For the text-containing cell, return its midpoint in [x, y] coordinate format. 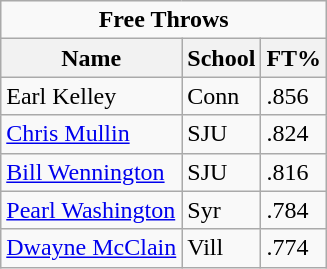
Conn [222, 96]
School [222, 58]
Pearl Washington [92, 210]
Earl Kelley [92, 96]
.824 [294, 134]
Dwayne McClain [92, 248]
Syr [222, 210]
Name [92, 58]
.774 [294, 248]
Chris Mullin [92, 134]
.784 [294, 210]
FT% [294, 58]
.816 [294, 172]
Bill Wennington [92, 172]
Vill [222, 248]
.856 [294, 96]
Free Throws [164, 20]
